Find where the given text appears and provide that cell's center as [X, Y] coordinate. 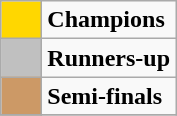
Champions [109, 20]
Semi-finals [109, 96]
Runners-up [109, 58]
